Identify which cell holds the provided text, then report its (x, y) central coordinate. 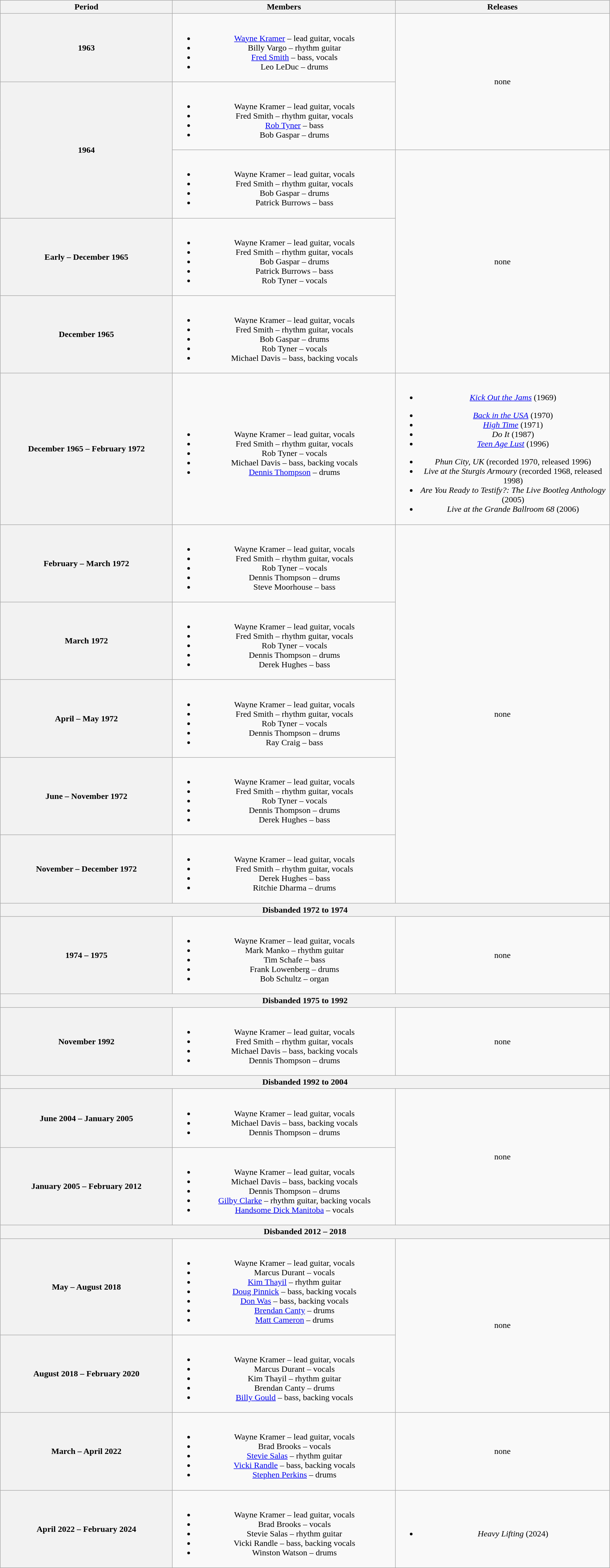
February – March 1972 (86, 563)
Period (86, 7)
Members (284, 7)
Disbanded 1975 to 1992 (305, 1001)
April – May 1972 (86, 718)
Wayne Kramer – lead guitar, vocalsMarcus Durant – vocalsKim Thayil – rhythm guitarBrendan Canty – drumsBilly Gould – bass, backing vocals (284, 1374)
April 2022 – February 2024 (86, 1529)
Wayne Kramer – lead guitar, vocalsFred Smith – rhythm guitar, vocalsRob Tyner – vocalsDennis Thompson – drumsSteve Moorhouse – bass (284, 563)
March – April 2022 (86, 1451)
Wayne Kramer – lead guitar, vocalsFred Smith – rhythm guitar, vocalsRob Tyner – bassBob Gaspar – drums (284, 116)
Wayne Kramer – lead guitar, vocalsBilly Vargo – rhythm guitarFred Smith – bass, vocalsLeo LeDuc – drums (284, 48)
January 2005 – February 2012 (86, 1186)
Disbanded 1992 to 2004 (305, 1082)
June – November 1972 (86, 796)
1964 (86, 150)
Early – December 1965 (86, 257)
May – August 2018 (86, 1287)
Wayne Kramer – lead guitar, vocalsFred Smith – rhythm guitar, vocalsBob Gaspar – drumsPatrick Burrows – bass (284, 184)
Disbanded 2012 – 2018 (305, 1232)
June 2004 – January 2005 (86, 1118)
Wayne Kramer – lead guitar, vocalsFred Smith – rhythm guitar, vocalsDerek Hughes – bassRitchie Dharma – drums (284, 869)
Wayne Kramer – lead guitar, vocalsFred Smith – rhythm guitar, vocalsRob Tyner – vocalsDennis Thompson – drumsRay Craig – bass (284, 718)
November – December 1972 (86, 869)
1963 (86, 48)
Wayne Kramer – lead guitar, vocalsFred Smith – rhythm guitar, vocalsBob Gaspar – drumsPatrick Burrows – bassRob Tyner – vocals (284, 257)
August 2018 – February 2020 (86, 1374)
Wayne Kramer – lead guitar, vocalsFred Smith – rhythm guitar, vocalsBob Gaspar – drumsRob Tyner – vocalsMichael Davis – bass, backing vocals (284, 334)
Wayne Kramer – lead guitar, vocalsFred Smith – rhythm guitar, vocalsMichael Davis – bass, backing vocalsDennis Thompson – drums (284, 1041)
Wayne Kramer – lead guitar, vocalsMichael Davis – bass, backing vocalsDennis Thompson – drums (284, 1118)
Releases (502, 7)
Heavy Lifting (2024) (502, 1529)
December 1965 – February 1972 (86, 449)
Disbanded 1972 to 1974 (305, 909)
Wayne Kramer – lead guitar, vocalsBrad Brooks – vocalsStevie Salas – rhythm guitarVicki Randle – bass, backing vocalsWinston Watson – drums (284, 1529)
Wayne Kramer – lead guitar, vocalsFred Smith – rhythm guitar, vocalsRob Tyner – vocalsMichael Davis – bass, backing vocalsDennis Thompson – drums (284, 449)
1974 – 1975 (86, 955)
November 1992 (86, 1041)
December 1965 (86, 334)
March 1972 (86, 641)
Wayne Kramer – lead guitar, vocalsBrad Brooks – vocalsStevie Salas – rhythm guitarVicki Randle – bass, backing vocalsStephen Perkins – drums (284, 1451)
Wayne Kramer – lead guitar, vocalsMark Manko – rhythm guitarTim Schafe – bassFrank Lowenberg – drumsBob Schultz – organ (284, 955)
